Capture the cell that displays the provided text and extract its (x, y) central coordinate. 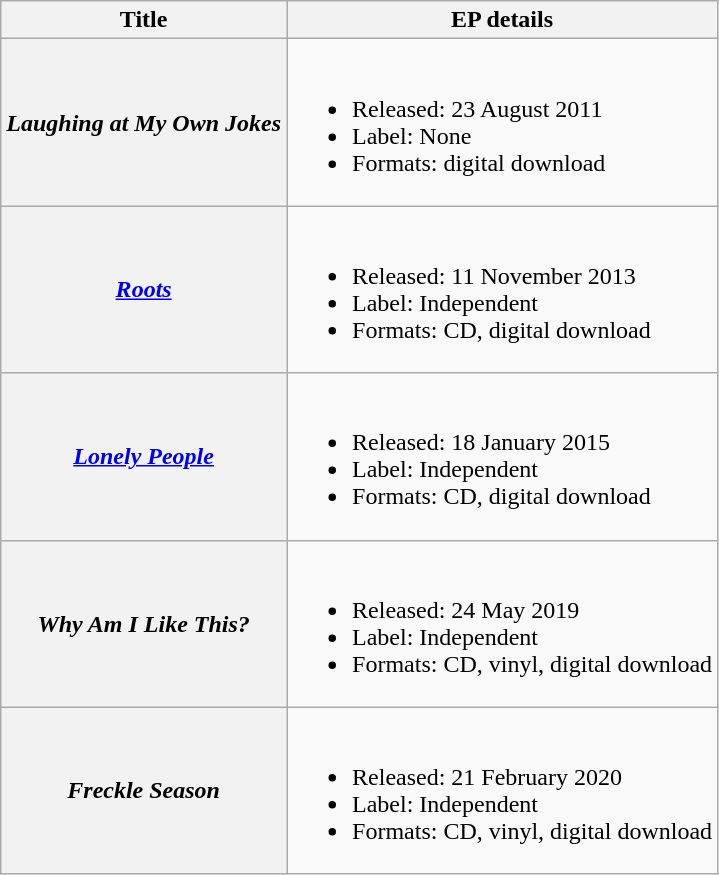
Released: 23 August 2011Label: NoneFormats: digital download (502, 122)
Released: 24 May 2019Label: IndependentFormats: CD, vinyl, digital download (502, 624)
Roots (144, 290)
Released: 18 January 2015Label: IndependentFormats: CD, digital download (502, 456)
EP details (502, 20)
Title (144, 20)
Lonely People (144, 456)
Laughing at My Own Jokes (144, 122)
Released: 21 February 2020Label: IndependentFormats: CD, vinyl, digital download (502, 790)
Why Am I Like This? (144, 624)
Released: 11 November 2013Label: IndependentFormats: CD, digital download (502, 290)
Freckle Season (144, 790)
